For the text-containing cell, return its midpoint in (X, Y) coordinate format. 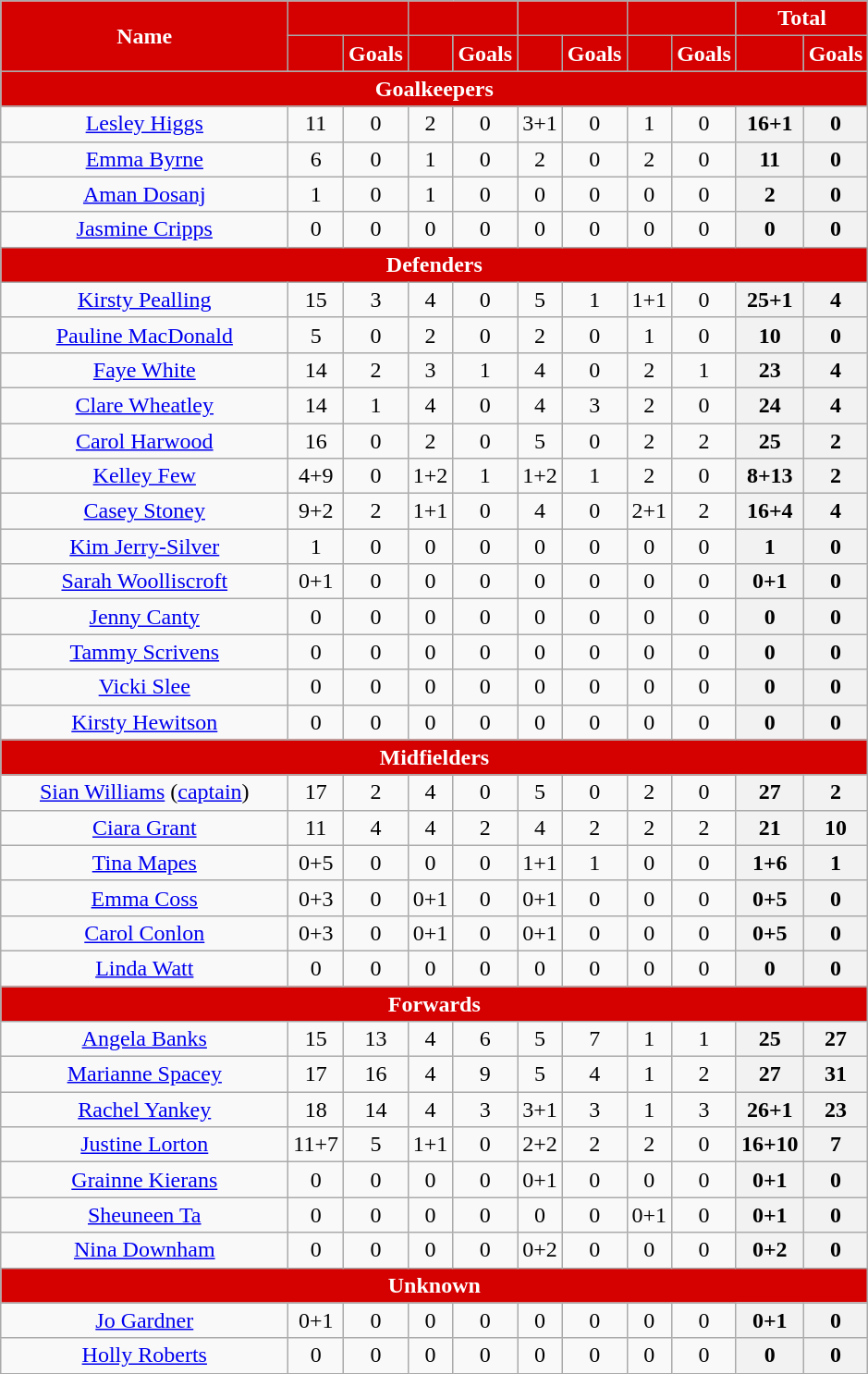
16+4 (769, 511)
1+6 (769, 863)
Ciara Grant (144, 828)
Sian Williams (captain) (144, 792)
Kirsty Pealling (144, 300)
Carol Conlon (144, 933)
Midfielders (434, 757)
Forwards (434, 1003)
8+13 (769, 476)
26+1 (769, 1110)
Faye White (144, 370)
Jasmine Cripps (144, 229)
Kim Jerry-Silver (144, 546)
Jenny Canty (144, 617)
9+2 (316, 511)
2+1 (649, 511)
11+7 (316, 1145)
Casey Stoney (144, 511)
21 (769, 828)
9 (485, 1074)
Pauline MacDonald (144, 335)
Kirsty Hewitson (144, 722)
18 (316, 1110)
Vicki Slee (144, 687)
Linda Watt (144, 968)
Total (801, 18)
Goalkeepers (434, 89)
Angela Banks (144, 1039)
Marianne Spacey (144, 1074)
Nina Downham (144, 1250)
31 (836, 1074)
13 (376, 1039)
Tammy Scrivens (144, 652)
Unknown (434, 1285)
Emma Byrne (144, 159)
Justine Lorton (144, 1145)
Grainne Kierans (144, 1180)
Lesley Higgs (144, 124)
Name (144, 36)
Holly Roberts (144, 1356)
Sheuneen Ta (144, 1215)
Rachel Yankey (144, 1110)
Sarah Woolliscroft (144, 582)
4+9 (316, 476)
Defenders (434, 264)
16+10 (769, 1145)
Emma Coss (144, 898)
25+1 (769, 300)
Jo Gardner (144, 1320)
Carol Harwood (144, 441)
Aman Dosanj (144, 194)
16+1 (769, 124)
24 (769, 405)
2+2 (540, 1145)
Kelley Few (144, 476)
Clare Wheatley (144, 405)
Tina Mapes (144, 863)
